Locate the cell with the specified text and output its (x, y) center coordinate. 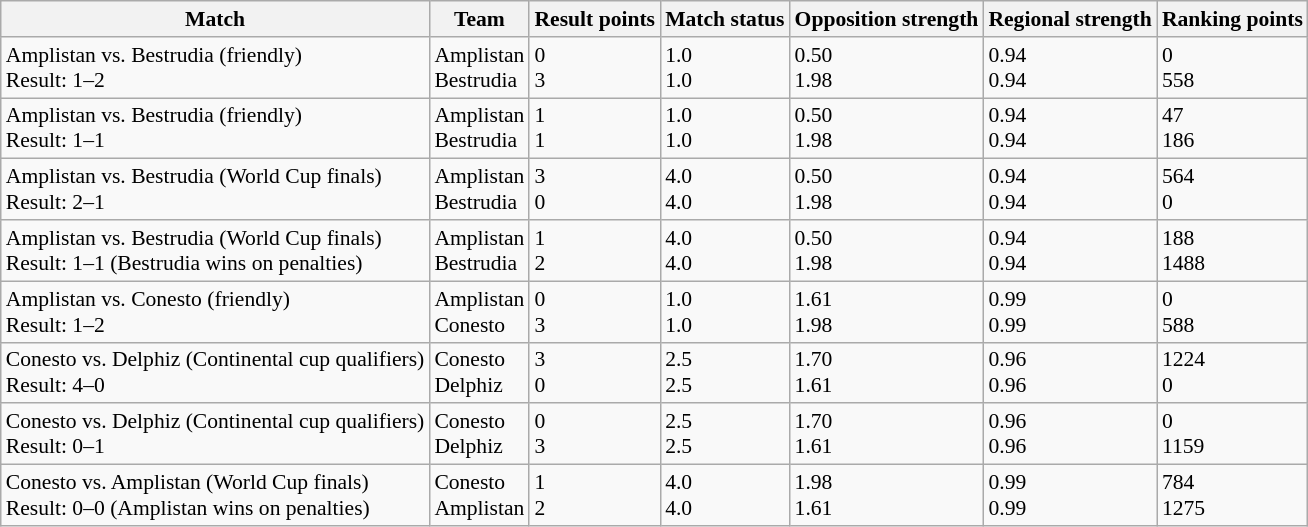
1.981.61 (887, 496)
12240 (1232, 372)
1.611.98 (887, 312)
Team (479, 19)
0588 (1232, 312)
11 (594, 128)
Conesto vs. Delphiz (Continental cup qualifiers)Result: 4–0 (216, 372)
Amplistan vs. Bestrudia (friendly)Result: 1–2 (216, 68)
Opposition strength (887, 19)
01159 (1232, 434)
Conesto vs. Delphiz (Continental cup qualifiers)Result: 0–1 (216, 434)
Amplistan vs. Bestrudia (friendly)Result: 1–1 (216, 128)
Match (216, 19)
Regional strength (1070, 19)
Conesto vs. Amplistan (World Cup finals)Result: 0–0 (Amplistan wins on penalties) (216, 496)
0558 (1232, 68)
7841275 (1232, 496)
Ranking points (1232, 19)
ConestoAmplistan (479, 496)
Result points (594, 19)
1881488 (1232, 250)
5640 (1232, 190)
AmplistanConesto (479, 312)
Amplistan vs. Bestrudia (World Cup finals)Result: 2–1 (216, 190)
Amplistan vs. Bestrudia (World Cup finals)Result: 1–1 (Bestrudia wins on penalties) (216, 250)
Amplistan vs. Conesto (friendly)Result: 1–2 (216, 312)
47186 (1232, 128)
Match status (724, 19)
